Locate the cell with the specified text and output its [x, y] center coordinate. 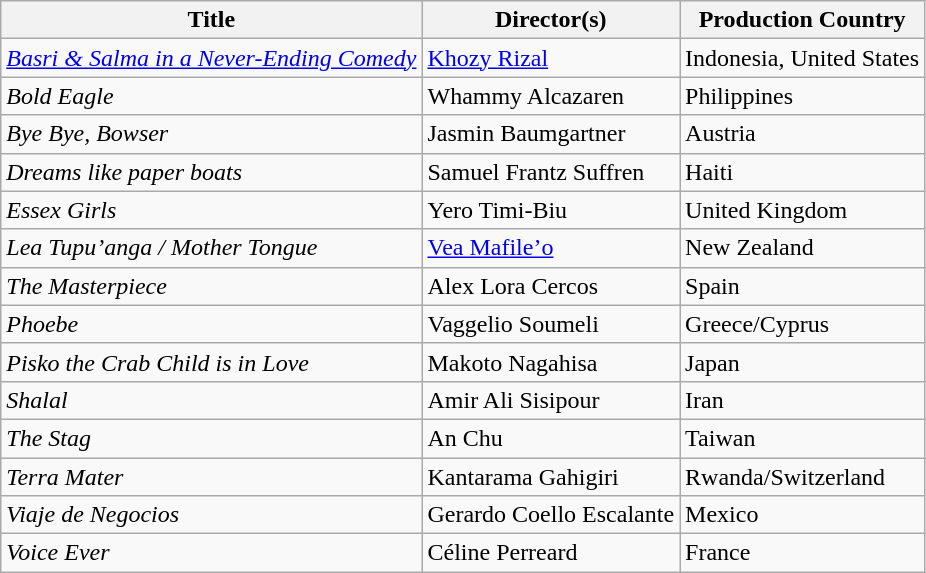
Austria [802, 134]
Dreams like paper boats [212, 172]
An Chu [551, 438]
Whammy Alcazaren [551, 96]
Phoebe [212, 324]
The Masterpiece [212, 286]
Title [212, 20]
Kantarama Gahigiri [551, 477]
Vaggelio Soumeli [551, 324]
Bold Eagle [212, 96]
Yero Timi-Biu [551, 210]
Indonesia, United States [802, 58]
Mexico [802, 515]
Spain [802, 286]
Taiwan [802, 438]
Gerardo Coello Escalante [551, 515]
Terra Mater [212, 477]
Essex Girls [212, 210]
New Zealand [802, 248]
Iran [802, 400]
Production Country [802, 20]
Haiti [802, 172]
Basri & Salma in a Never-Ending Comedy [212, 58]
Director(s) [551, 20]
Amir Ali Sisipour [551, 400]
Philippines [802, 96]
Céline Perreard [551, 553]
The Stag [212, 438]
Alex Lora Cercos [551, 286]
Greece/Cyprus [802, 324]
Makoto Nagahisa [551, 362]
Jasmin Baumgartner [551, 134]
Pisko the Crab Child is in Love [212, 362]
United Kingdom [802, 210]
Lea Tupu’anga / Mother Tongue [212, 248]
Vea Mafile’o [551, 248]
Japan [802, 362]
Viaje de Negocios [212, 515]
Shalal [212, 400]
Rwanda/Switzerland [802, 477]
Bye Bye, Bowser [212, 134]
Samuel Frantz Suffren [551, 172]
Khozy Rizal [551, 58]
France [802, 553]
Voice Ever [212, 553]
